Capture the cell that displays the provided text and extract its (X, Y) central coordinate. 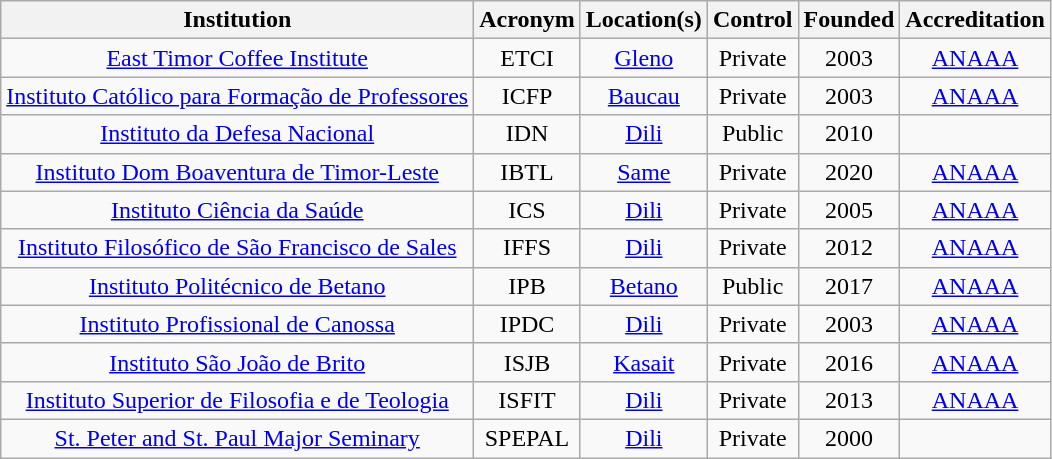
Institution (238, 20)
Same (644, 172)
IFFS (528, 248)
2005 (849, 210)
Founded (849, 20)
SPEPAL (528, 438)
IDN (528, 134)
Instituto Superior de Filosofia e de Teologia (238, 400)
Instituto Politécnico de Betano (238, 286)
2010 (849, 134)
ISJB (528, 362)
Instituto Filosófico de São Francisco de Sales (238, 248)
2013 (849, 400)
2020 (849, 172)
2012 (849, 248)
Instituto São João de Brito (238, 362)
Instituto Católico para Formação de Professores (238, 96)
IPB (528, 286)
East Timor Coffee Institute (238, 58)
Betano (644, 286)
Accreditation (976, 20)
Instituto da Defesa Nacional (238, 134)
Acronym (528, 20)
Instituto Dom Boaventura de Timor-Leste (238, 172)
Gleno (644, 58)
Baucau (644, 96)
Kasait (644, 362)
2017 (849, 286)
Location(s) (644, 20)
2000 (849, 438)
Instituto Profissional de Canossa (238, 324)
ICS (528, 210)
2016 (849, 362)
ICFP (528, 96)
Instituto Ciência da Saúde (238, 210)
IBTL (528, 172)
IPDC (528, 324)
St. Peter and St. Paul Major Seminary (238, 438)
ETCI (528, 58)
ISFIT (528, 400)
Control (752, 20)
